Capture the cell that displays the provided text and extract its [x, y] central coordinate. 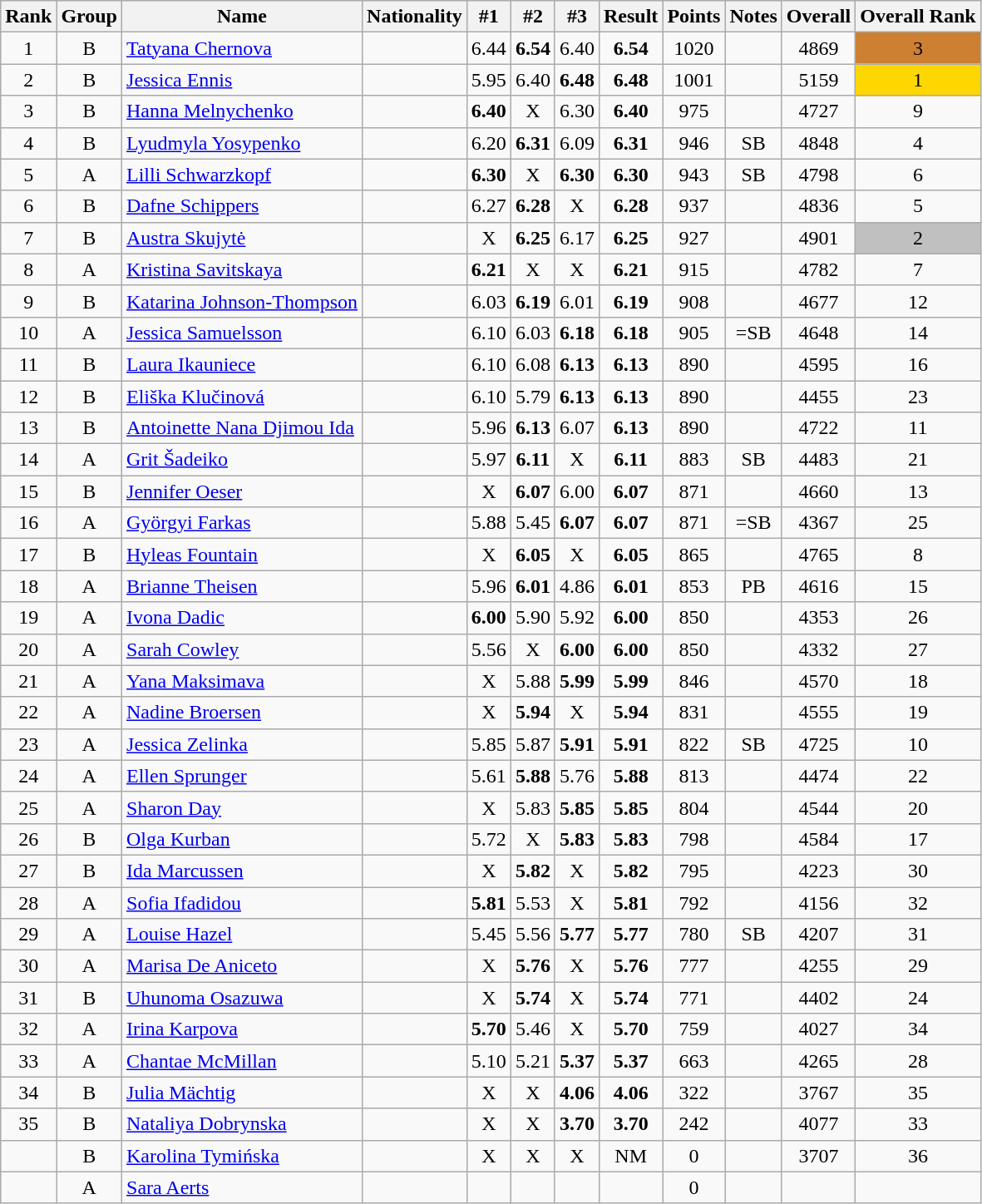
4798 [818, 175]
4255 [818, 966]
792 [693, 902]
PB [753, 586]
Irina Karpova [243, 1029]
4207 [818, 935]
Hyleas Fountain [243, 555]
Olga Kurban [243, 839]
4727 [818, 111]
4660 [818, 491]
6.44 [489, 48]
Laura Ikauniece [243, 364]
975 [693, 111]
Grit Šadeiko [243, 460]
5.87 [532, 744]
4474 [818, 776]
943 [693, 175]
Jessica Samuelsson [243, 333]
4483 [818, 460]
798 [693, 839]
795 [693, 871]
946 [693, 143]
Julia Mächtig [243, 1093]
322 [693, 1093]
780 [693, 935]
Nadine Broersen [243, 713]
Jennifer Oeser [243, 491]
846 [693, 681]
4725 [818, 744]
Ivona Dadic [243, 618]
4402 [818, 998]
5.97 [489, 460]
4455 [818, 397]
Dafne Schippers [243, 206]
Ellen Sprunger [243, 776]
4353 [818, 618]
#2 [532, 17]
Sara Aerts [243, 1187]
Ida Marcussen [243, 871]
4265 [818, 1061]
#3 [577, 17]
6.08 [532, 364]
Antoinette Nana Djimou Ida [243, 428]
5.72 [489, 839]
5.46 [532, 1029]
908 [693, 301]
1020 [693, 48]
5.61 [489, 776]
Kristina Savitskaya [243, 269]
6.27 [489, 206]
4869 [818, 48]
831 [693, 713]
Points [693, 17]
4027 [818, 1029]
6.20 [489, 143]
4648 [818, 333]
Sarah Cowley [243, 649]
Tatyana Chernova [243, 48]
853 [693, 586]
6.09 [577, 143]
Overall Rank [918, 17]
Chantae McMillan [243, 1061]
937 [693, 206]
4367 [818, 523]
Nataliya Dobrynska [243, 1124]
759 [693, 1029]
813 [693, 776]
4616 [818, 586]
Karolina Tymińska [243, 1156]
Sofia Ifadidou [243, 902]
4848 [818, 143]
4677 [818, 301]
4.86 [577, 586]
4765 [818, 555]
5.90 [532, 618]
Jessica Ennis [243, 80]
5.21 [532, 1061]
Lyudmyla Yosypenko [243, 143]
Notes [753, 17]
663 [693, 1061]
4555 [818, 713]
4544 [818, 807]
3707 [818, 1156]
5.79 [532, 397]
Group [90, 17]
4223 [818, 871]
Uhunoma Osazuwa [243, 998]
5159 [818, 80]
4584 [818, 839]
Brianne Theisen [243, 586]
804 [693, 807]
883 [693, 460]
4156 [818, 902]
777 [693, 966]
Sharon Day [243, 807]
Györgyi Farkas [243, 523]
Marisa De Aniceto [243, 966]
915 [693, 269]
4332 [818, 649]
4901 [818, 238]
Jessica Zelinka [243, 744]
822 [693, 744]
905 [693, 333]
Yana Maksimava [243, 681]
5.95 [489, 80]
Name [243, 17]
4570 [818, 681]
242 [693, 1124]
4836 [818, 206]
Katarina Johnson-Thompson [243, 301]
4595 [818, 364]
4782 [818, 269]
Result [630, 17]
36 [918, 1156]
3767 [818, 1093]
5.92 [577, 618]
Lilli Schwarzkopf [243, 175]
Overall [818, 17]
Austra Skujytė [243, 238]
5.10 [489, 1061]
771 [693, 998]
NM [630, 1156]
865 [693, 555]
927 [693, 238]
4722 [818, 428]
#1 [489, 17]
Nationality [415, 17]
Eliška Klučinová [243, 397]
1001 [693, 80]
Hanna Melnychenko [243, 111]
5.53 [532, 902]
Louise Hazel [243, 935]
4077 [818, 1124]
Rank [28, 17]
6.17 [577, 238]
